Search for the cell housing the specified text and yield its [x, y] center coordinate. 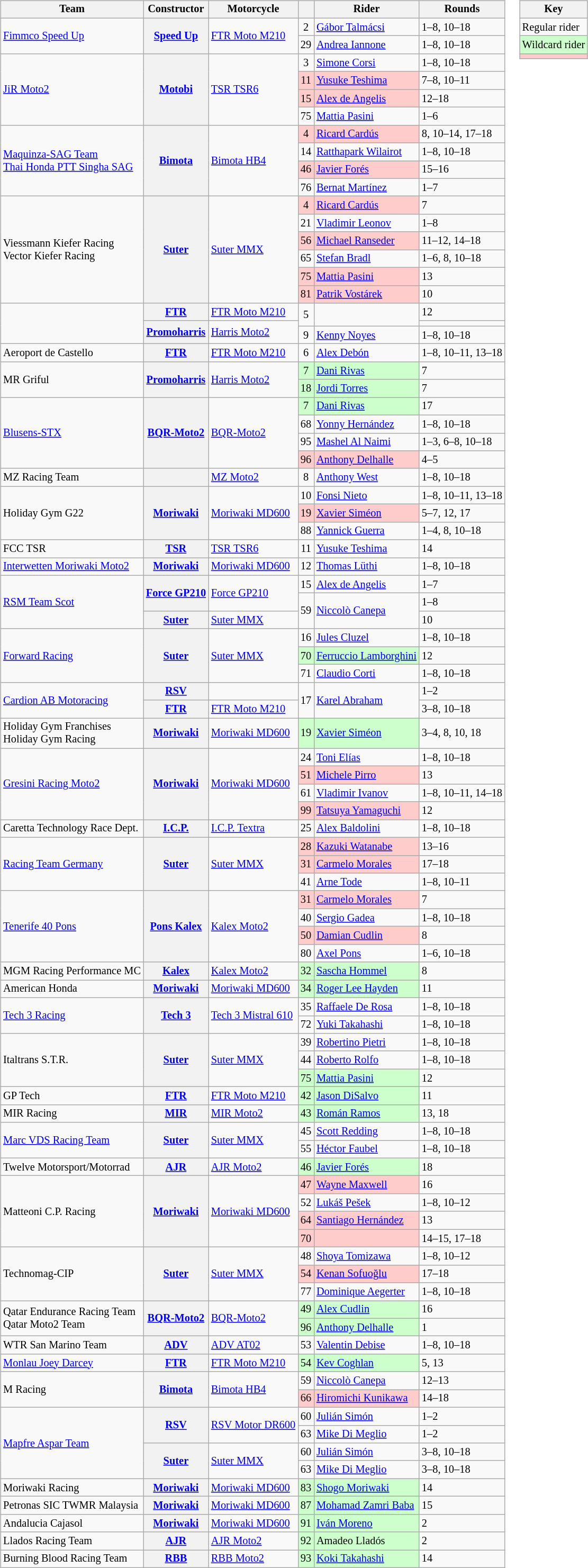
Yuki Takahashi [366, 1025]
Tech 3 [176, 1015]
Technomag-CIP [72, 1274]
Jordi Torres [366, 388]
Rider [366, 10]
91 [306, 1523]
Roger Lee Hayden [366, 989]
88 [306, 531]
Vladimir Ivanov [366, 793]
Holiday Gym FranchisesHoliday Gym Racing [72, 733]
M Racing [72, 1390]
Viessmann Kiefer RacingVector Kiefer Racing [72, 250]
Regular rider [554, 27]
50 [306, 936]
FCC TSR [72, 549]
Motobi [176, 90]
Matteoni C.P. Racing [72, 1212]
52 [306, 1203]
77 [306, 1292]
Iván Moreno [366, 1523]
1 [462, 1327]
9 [306, 335]
Maquinza-SAG TeamThai Honda PTT Singha SAG [72, 161]
Constructor [176, 10]
Yannick Guerra [366, 531]
71 [306, 674]
Kenny Noyes [366, 335]
Michele Pirro [366, 775]
Claudio Corti [366, 674]
1–6, 8, 10–18 [462, 259]
76 [306, 187]
MIR Moto2 [253, 1113]
5, 13 [462, 1363]
Ferruccio Lamborghini [366, 656]
3 [306, 63]
1–4, 8, 10–18 [462, 531]
Dominique Aegerter [366, 1292]
Mohamad Zamri Baba [366, 1506]
41 [306, 882]
Moriwaki Racing [72, 1488]
Aeroport de Castello [72, 353]
Tenerife 40 Pons [72, 926]
43 [306, 1113]
MR Griful [72, 379]
GP Tech [72, 1096]
5 [306, 314]
Héctor Faubel [366, 1149]
55 [306, 1149]
WTR San Marino Team [72, 1345]
45 [306, 1131]
RBB [176, 1559]
Amadeo Lladós [366, 1541]
Santiago Hernández [366, 1220]
MGM Racing Performance MC [72, 971]
11–12, 14–18 [462, 241]
I.C.P. Textra [253, 829]
72 [306, 1025]
Gábor Talmácsi [366, 27]
4–5 [462, 460]
5–7, 12, 17 [462, 513]
95 [306, 442]
21 [306, 223]
Axel Pons [366, 953]
Raffaele De Rosa [366, 1007]
MIR [176, 1113]
Forward Racing [72, 655]
Marc VDS Racing Team [72, 1140]
13–16 [462, 846]
Koki Takahashi [366, 1559]
44 [306, 1060]
Jason DiSalvo [366, 1096]
Ratthapark Wilairot [366, 152]
Kenan Sofuoğlu [366, 1274]
14–18 [462, 1399]
Karel Abraham [366, 700]
12–18 [462, 98]
MIR Racing [72, 1113]
TSR [176, 549]
Kalex [176, 971]
32 [306, 971]
Twelve Motorsport/Motorrad [72, 1167]
Interwetten Moriwaki Moto2 [72, 567]
1–8, 10–11 [462, 882]
Tech 3 Mistral 610 [253, 1015]
29 [306, 45]
RSM Team Scot [72, 602]
61 [306, 793]
Fimmco Speed Up [72, 36]
Fonsi Nieto [366, 495]
Caretta Technology Race Dept. [72, 829]
Andalucia Cajasol [72, 1523]
Valentin Debise [366, 1345]
Mapfre Aspar Team [72, 1443]
I.C.P. [176, 829]
47 [306, 1185]
Scott Redding [366, 1131]
Wildcard rider [554, 45]
64 [306, 1220]
93 [306, 1559]
13, 18 [462, 1113]
65 [306, 259]
MZ Moto2 [253, 477]
Key [554, 10]
Sergio Gadea [366, 918]
56 [306, 241]
Yonny Hernández [366, 424]
Monlau Joey Darcey [72, 1363]
Pons Kalex [176, 926]
34 [306, 989]
Qatar Endurance Racing TeamQatar Moto2 Team [72, 1319]
Patrik Vostárek [366, 294]
Blusens-STX [72, 433]
25 [306, 829]
Alex Debón [366, 353]
Shoya Tomizawa [366, 1256]
Vladimir Leonov [366, 223]
Shogo Moriwaki [366, 1488]
Bernat Martínez [366, 187]
14–15, 17–18 [462, 1238]
92 [306, 1541]
83 [306, 1488]
Gresini Racing Moto2 [72, 784]
Team [72, 10]
39 [306, 1043]
RSV Motor DR600 [253, 1425]
Speed Up [176, 36]
Sascha Hommel [366, 971]
3–4, 8, 10, 18 [462, 733]
Petronas SIC TWMR Malaysia [72, 1506]
Robertino Pietri [366, 1043]
ADV AT02 [253, 1345]
Hiromichi Kunikawa [366, 1399]
Stefan Bradl [366, 259]
Tatsuya Yamaguchi [366, 811]
Kazuki Watanabe [366, 846]
Racing Team Germany [72, 864]
Motorcycle [253, 10]
28 [306, 846]
Burning Blood Racing Team [72, 1559]
Alex Baldolini [366, 829]
Italtrans S.T.R. [72, 1061]
1–3, 6–8, 10–18 [462, 442]
Michael Ranseder [366, 241]
Holiday Gym G22 [72, 513]
ADV [176, 1345]
1–8, 10–11, 14–18 [462, 793]
51 [306, 775]
MZ Racing Team [72, 477]
Simone Corsi [366, 63]
15–16 [462, 170]
1–6 [462, 116]
Jules Cluzel [366, 638]
Román Ramos [366, 1113]
53 [306, 1345]
Kev Coghlan [366, 1363]
JiR Moto2 [72, 90]
Mashel Al Naimi [366, 442]
42 [306, 1096]
48 [306, 1256]
Arne Tode [366, 882]
12–13 [462, 1381]
Tech 3 Racing [72, 1015]
Toni Elías [366, 757]
Roberto Rolfo [366, 1060]
49 [306, 1310]
1–6, 10–18 [462, 953]
24 [306, 757]
Cardion AB Motoracing [72, 700]
81 [306, 294]
35 [306, 1007]
6 [306, 353]
Andrea Iannone [366, 45]
Anthony West [366, 477]
87 [306, 1506]
Alex Cudlin [366, 1310]
80 [306, 953]
Lukáš Pešek [366, 1203]
40 [306, 918]
66 [306, 1399]
68 [306, 424]
99 [306, 811]
8, 10–14, 17–18 [462, 134]
Wayne Maxwell [366, 1185]
Rounds [462, 10]
7–8, 10–11 [462, 80]
RBB Moto2 [253, 1559]
Damian Cudlin [366, 936]
Llados Racing Team [72, 1541]
Thomas Lüthi [366, 567]
American Honda [72, 989]
